Locate the cell with the specified text and output its (X, Y) center coordinate. 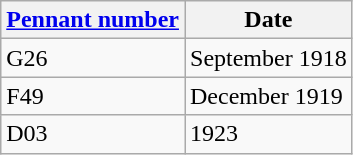
G26 (93, 58)
December 1919 (268, 96)
D03 (93, 134)
Pennant number (93, 20)
F49 (93, 96)
Date (268, 20)
1923 (268, 134)
September 1918 (268, 58)
